Provide the [X, Y] coordinate of the cell's center where the given text is located.  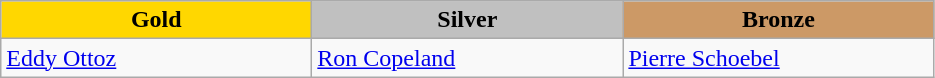
Ron Copeland [468, 58]
Bronze [778, 20]
Silver [468, 20]
Pierre Schoebel [778, 58]
Gold [156, 20]
Eddy Ottoz [156, 58]
